Find where the given text appears and provide that cell's center as (X, Y) coordinate. 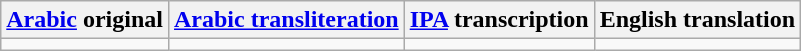
IPA transcription (499, 20)
English translation (697, 20)
Arabic transliteration (286, 20)
Arabic original (85, 20)
